Extract the [x, y] coordinate from the center of the cell holding the provided text.  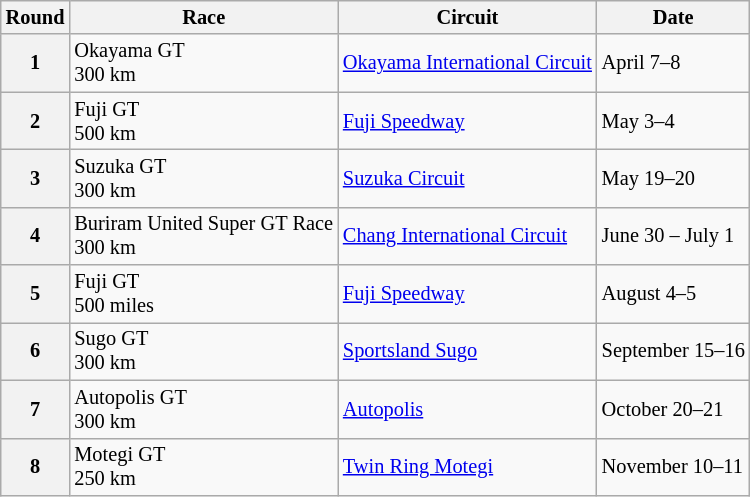
Race [204, 17]
August 4–5 [674, 294]
Autopolis GT300 km [204, 409]
May 3–4 [674, 121]
November 10–11 [674, 467]
2 [36, 121]
7 [36, 409]
Suzuka GT 300 km [204, 178]
Buriram United Super GT Race300 km [204, 236]
April 7–8 [674, 63]
Fuji GT 500 km [204, 121]
8 [36, 467]
Twin Ring Motegi [468, 467]
Okayama International Circuit [468, 63]
June 30 – July 1 [674, 236]
Chang International Circuit [468, 236]
Round [36, 17]
3 [36, 178]
Autopolis [468, 409]
October 20–21 [674, 409]
May 19–20 [674, 178]
Circuit [468, 17]
Date [674, 17]
Motegi GT250 km [204, 467]
Fuji GT 500 miles [204, 294]
1 [36, 63]
Okayama GT300 km [204, 63]
4 [36, 236]
Sportsland Sugo [468, 351]
Suzuka Circuit [468, 178]
September 15–16 [674, 351]
Sugo GT 300 km [204, 351]
6 [36, 351]
5 [36, 294]
